Locate the cell with the specified text and output its (x, y) center coordinate. 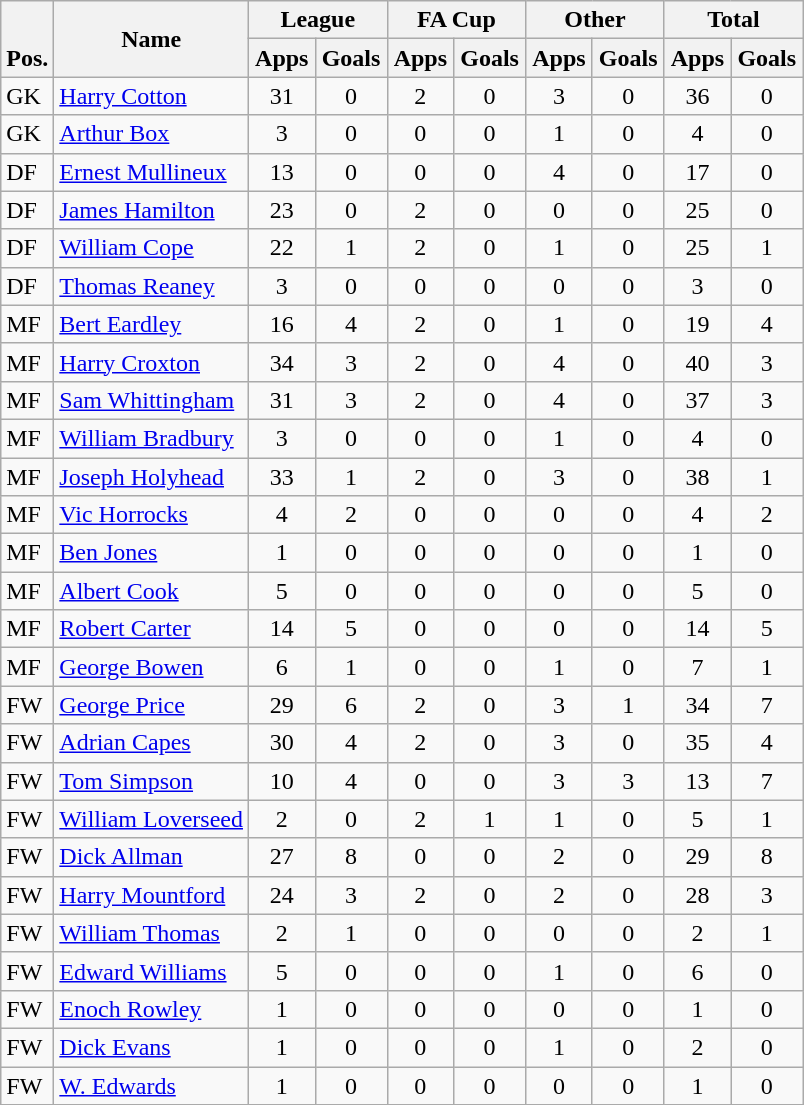
FA Cup (456, 20)
27 (282, 857)
Dick Evans (152, 1047)
Edward Williams (152, 971)
Harry Mountford (152, 895)
24 (282, 895)
37 (698, 400)
17 (698, 172)
Other (596, 20)
19 (698, 324)
Harry Croxton (152, 362)
35 (698, 743)
Albert Cook (152, 591)
Vic Horrocks (152, 515)
William Cope (152, 248)
22 (282, 248)
10 (282, 781)
Ben Jones (152, 553)
Tom Simpson (152, 781)
Joseph Holyhead (152, 477)
28 (698, 895)
Thomas Reaney (152, 286)
George Bowen (152, 667)
Arthur Box (152, 134)
Robert Carter (152, 629)
36 (698, 96)
Dick Allman (152, 857)
Adrian Capes (152, 743)
38 (698, 477)
Total (734, 20)
Bert Eardley (152, 324)
Ernest Mullineux (152, 172)
William Thomas (152, 933)
Sam Whittingham (152, 400)
23 (282, 210)
William Loverseed (152, 819)
Harry Cotton (152, 96)
Pos. (28, 39)
16 (282, 324)
W. Edwards (152, 1085)
James Hamilton (152, 210)
William Bradbury (152, 438)
40 (698, 362)
League (318, 20)
Enoch Rowley (152, 1009)
George Price (152, 705)
Name (152, 39)
30 (282, 743)
33 (282, 477)
